Locate the cell with the specified text and output its (X, Y) center coordinate. 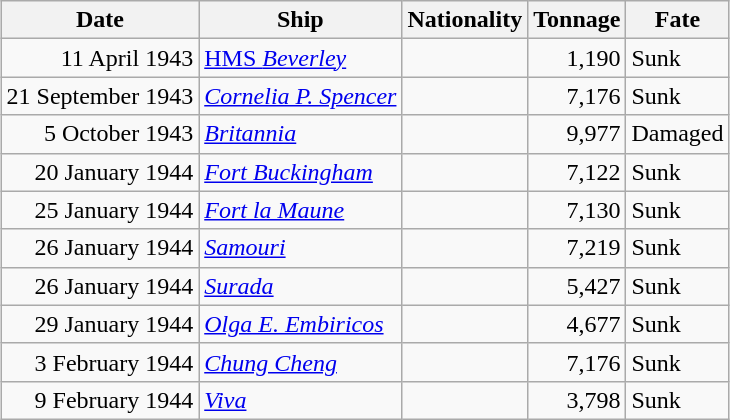
Olga E. Embiricos (300, 324)
Viva (300, 400)
20 January 1944 (100, 172)
4,677 (577, 324)
Date (100, 20)
5,427 (577, 286)
7,122 (577, 172)
Fort Buckingham (300, 172)
21 September 1943 (100, 96)
3 February 1944 (100, 362)
Tonnage (577, 20)
25 January 1944 (100, 210)
Chung Cheng (300, 362)
3,798 (577, 400)
Damaged (678, 134)
9 February 1944 (100, 400)
5 October 1943 (100, 134)
Cornelia P. Spencer (300, 96)
7,130 (577, 210)
Fate (678, 20)
Fort la Maune (300, 210)
9,977 (577, 134)
11 April 1943 (100, 58)
HMS Beverley (300, 58)
7,219 (577, 248)
1,190 (577, 58)
Ship (300, 20)
29 January 1944 (100, 324)
Samouri (300, 248)
Surada (300, 286)
Britannia (300, 134)
Nationality (465, 20)
